Search for the cell housing the specified text and yield its [X, Y] center coordinate. 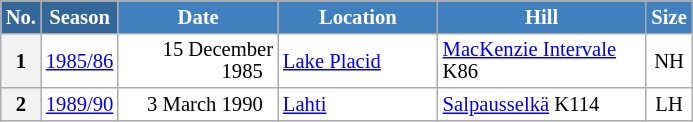
LH [668, 104]
Salpausselkä K114 [542, 104]
No. [21, 16]
3 March 1990 [198, 104]
MacKenzie Intervale K86 [542, 60]
Date [198, 16]
15 December 1985 [198, 60]
Season [80, 16]
1989/90 [80, 104]
Size [668, 16]
Hill [542, 16]
Lake Placid [358, 60]
NH [668, 60]
2 [21, 104]
Lahti [358, 104]
1 [21, 60]
Location [358, 16]
1985/86 [80, 60]
